Return the (X, Y) coordinate for the center point of the cell that contains the specified text.  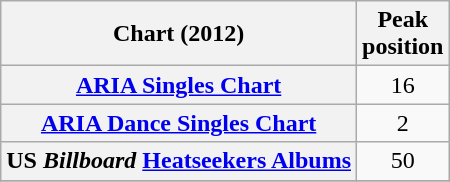
ARIA Dance Singles Chart (179, 123)
50 (403, 161)
ARIA Singles Chart (179, 85)
16 (403, 85)
Peakposition (403, 34)
Chart (2012) (179, 34)
2 (403, 123)
US Billboard Heatseekers Albums (179, 161)
